From the cell containing the given text, extract its center point as [X, Y] coordinate. 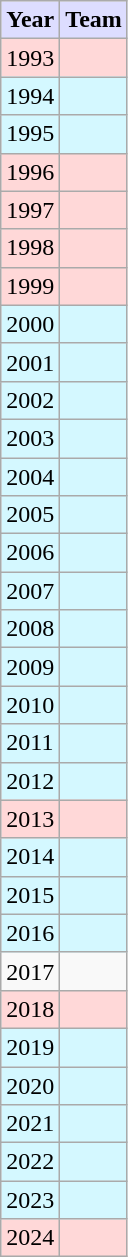
2004 [30, 477]
2013 [30, 819]
1997 [30, 210]
2002 [30, 400]
2000 [30, 324]
1996 [30, 172]
2021 [30, 1124]
2009 [30, 667]
2015 [30, 895]
2008 [30, 629]
2010 [30, 705]
1999 [30, 286]
2017 [30, 971]
1998 [30, 248]
2016 [30, 933]
2020 [30, 1085]
2012 [30, 781]
2022 [30, 1162]
2014 [30, 857]
Year [30, 20]
2007 [30, 591]
2018 [30, 1009]
2006 [30, 553]
1994 [30, 96]
1993 [30, 58]
Team [94, 20]
2005 [30, 515]
2003 [30, 438]
2023 [30, 1200]
2001 [30, 362]
2024 [30, 1238]
1995 [30, 134]
2011 [30, 743]
2019 [30, 1047]
